Determine the [X, Y] coordinate at the center of the cell enclosing the given text.  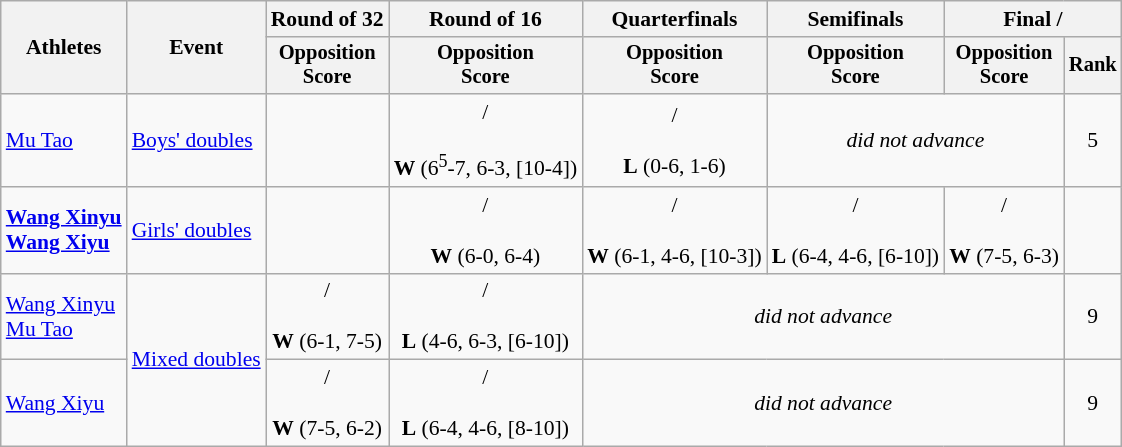
/L (6-4, 4-6, [8-10]) [486, 404]
/L (0-6, 1-6) [674, 140]
Quarterfinals [674, 19]
5 [1093, 140]
Mixed doubles [196, 360]
Wang Xiyu [64, 404]
/W (6-0, 6-4) [486, 230]
/W (7-5, 6-2) [328, 404]
Mu Tao [64, 140]
/L (4-6, 6-3, [6-10]) [486, 316]
/W (65-7, 6-3, [10-4]) [486, 140]
Round of 16 [486, 19]
/W (6-1, 7-5) [328, 316]
/L (6-4, 4-6, [6-10]) [856, 230]
Round of 32 [328, 19]
Semifinals [856, 19]
Rank [1093, 66]
Boys' doubles [196, 140]
Event [196, 48]
/W (6-1, 4-6, [10-3]) [674, 230]
/W (7-5, 6-3) [1004, 230]
Athletes [64, 48]
Girls' doubles [196, 230]
Wang XinyuWang Xiyu [64, 230]
Final / [1032, 19]
Wang XinyuMu Tao [64, 316]
